Return [X, Y] of the center of cell containing provided text 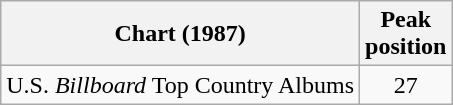
27 [406, 85]
U.S. Billboard Top Country Albums [180, 85]
Chart (1987) [180, 34]
Peakposition [406, 34]
